For the text-containing cell, return its midpoint in [X, Y] coordinate format. 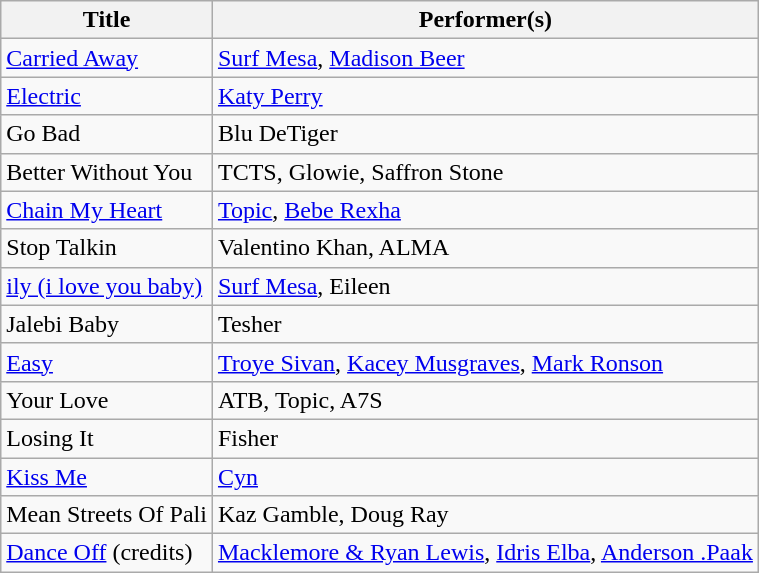
Go Bad [107, 134]
Tesher [485, 324]
ily (i love you baby) [107, 286]
Electric [107, 96]
Kaz Gamble, Doug Ray [485, 515]
Jalebi Baby [107, 324]
Macklemore & Ryan Lewis, Idris Elba, Anderson .Paak [485, 553]
Topic, Bebe Rexha [485, 210]
Kiss Me [107, 477]
Better Without You [107, 172]
Stop Talkin [107, 248]
TCTS, Glowie, Saffron Stone [485, 172]
Dance Off (credits) [107, 553]
Katy Perry [485, 96]
Mean Streets Of Pali [107, 515]
Your Love [107, 400]
Fisher [485, 438]
Troye Sivan, Kacey Musgraves, Mark Ronson [485, 362]
Blu DeTiger [485, 134]
Losing It [107, 438]
Carried Away [107, 58]
Title [107, 20]
Surf Mesa, Madison Beer [485, 58]
Surf Mesa, Eileen [485, 286]
Valentino Khan, ALMA [485, 248]
Easy [107, 362]
Chain My Heart [107, 210]
Performer(s) [485, 20]
ATB, Topic, A7S [485, 400]
Cyn [485, 477]
